Return the [X, Y] coordinate for the center point of the cell that contains the specified text.  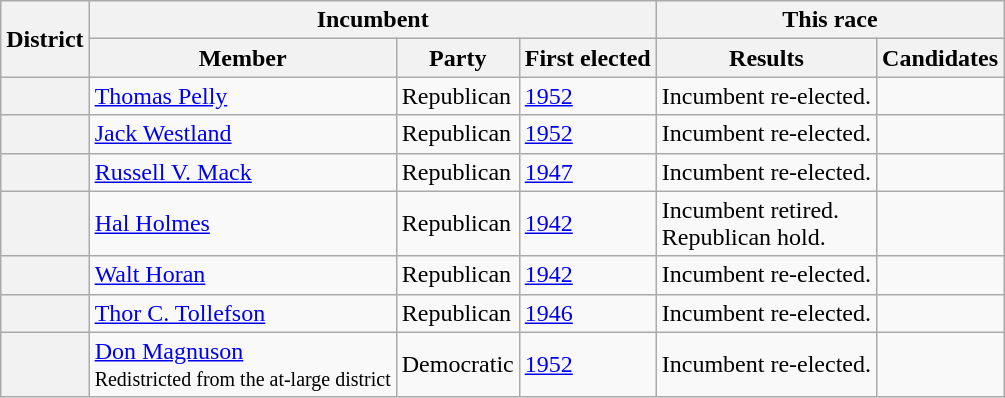
Thomas Pelly [242, 96]
Don MagnusonRedistricted from the at-large district [242, 364]
Results [766, 58]
Incumbent retired.Republican hold. [766, 224]
Walt Horan [242, 275]
1946 [588, 313]
District [45, 39]
Thor C. Tollefson [242, 313]
This race [830, 20]
Party [458, 58]
First elected [588, 58]
Jack Westland [242, 134]
Hal Holmes [242, 224]
Russell V. Mack [242, 172]
Candidates [940, 58]
Democratic [458, 364]
Incumbent [372, 20]
Member [242, 58]
1947 [588, 172]
